Locate the cell with the specified text and output its [X, Y] center coordinate. 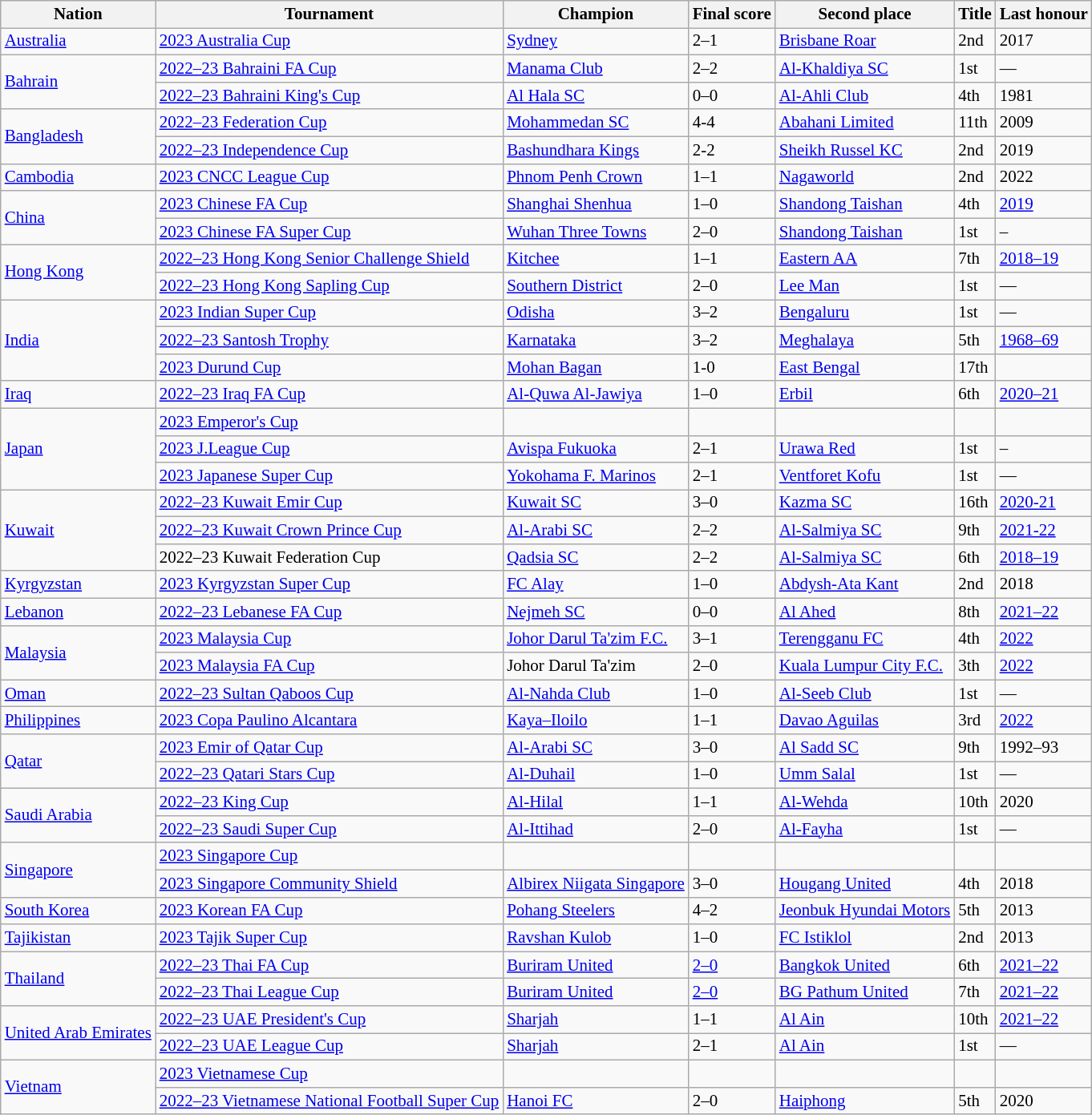
2023 Indian Super Cup [329, 313]
India [79, 341]
2022–23 Independence Cup [329, 150]
2023 Vietnamese Cup [329, 1073]
South Korea [79, 911]
Lebanon [79, 612]
Wuhan Three Towns [596, 232]
Hougang United [864, 883]
East Bengal [864, 367]
Nejmeh SC [596, 612]
16th [975, 503]
Pohang Steelers [596, 911]
Johor Darul Ta'zim [596, 666]
3rd [975, 721]
Hanoi FC [596, 1101]
2-2 [732, 150]
2022–23 Thai FA Cup [329, 965]
Phnom Penh Crown [596, 177]
Haiphong [864, 1101]
Al-Hilal [596, 802]
Qadsia SC [596, 558]
2022–23 Kuwait Crown Prince Cup [329, 531]
3th [975, 666]
2023 Chinese FA Super Cup [329, 232]
1-0 [732, 367]
Bengaluru [864, 313]
Brisbane Roar [864, 42]
Kuwait [79, 531]
2023 J.League Cup [329, 449]
11th [975, 123]
Odisha [596, 313]
Bashundhara Kings [596, 150]
2023 Malaysia FA Cup [329, 666]
Al Hala SC [596, 95]
2023 Copa Paulino Alcantara [329, 721]
United Arab Emirates [79, 1033]
Second place [864, 14]
Terengganu FC [864, 639]
2023 Emir of Qatar Cup [329, 748]
2023 Chinese FA Cup [329, 204]
2022–23 Bahraini King's Cup [329, 95]
Albirex Niigata Singapore [596, 883]
Abdysh-Ata Kant [864, 584]
2022–23 Hong Kong Senior Challenge Shield [329, 259]
Kyrgyzstan [79, 584]
Al-Seeb Club [864, 693]
Kitchee [596, 259]
Hong Kong [79, 273]
2022–23 Sultan Qaboos Cup [329, 693]
1992–93 [1044, 748]
2023 Singapore Cup [329, 856]
1981 [1044, 95]
2022–23 Lebanese FA Cup [329, 612]
Malaysia [79, 652]
2022–23 Hong Kong Sapling Cup [329, 286]
Singapore [79, 870]
2023 CNCC League Cup [329, 177]
2023 Durund Cup [329, 367]
4–2 [732, 911]
Mohammedan SC [596, 123]
2022–23 Federation Cup [329, 123]
Ventforet Kofu [864, 476]
2022–23 Vietnamese National Football Super Cup [329, 1101]
Sheikh Russel KC [864, 150]
FC Istiklol [864, 938]
Eastern AA [864, 259]
Thailand [79, 979]
2022–23 King Cup [329, 802]
Kaya–Iloilo [596, 721]
Al-Fayha [864, 829]
Japan [79, 449]
Bahrain [79, 83]
Al Sadd SC [864, 748]
Kazma SC [864, 503]
2009 [1044, 123]
Al-Nahda Club [596, 693]
2022–23 Qatari Stars Cup [329, 775]
Kuala Lumpur City F.C. [864, 666]
Tajikistan [79, 938]
Lee Man [864, 286]
Cambodia [79, 177]
Nation [79, 14]
2021-22 [1044, 531]
Saudi Arabia [79, 816]
Umm Salal [864, 775]
8th [975, 612]
BG Pathum United [864, 992]
2022–23 Bahraini FA Cup [329, 69]
Nagaworld [864, 177]
1968–69 [1044, 340]
2022–23 Santosh Trophy [329, 340]
Al-Ahli Club [864, 95]
4-4 [732, 123]
China [79, 218]
2022–23 Iraq FA Cup [329, 394]
Bangladesh [79, 136]
2022–23 UAE President's Cup [329, 1020]
2023 Kyrgyzstan Super Cup [329, 584]
Erbil [864, 394]
Mohan Bagan [596, 367]
2020-21 [1044, 503]
Avispa Fukuoka [596, 449]
2023 Tajik Super Cup [329, 938]
Australia [79, 42]
Abahani Limited [864, 123]
Jeonbuk Hyundai Motors [864, 911]
Philippines [79, 721]
Kuwait SC [596, 503]
2023 Malaysia Cup [329, 639]
Yokohama F. Marinos [596, 476]
FC Alay [596, 584]
Sydney [596, 42]
Last honour [1044, 14]
2017 [1044, 42]
Bangkok United [864, 965]
Johor Darul Ta'zim F.C. [596, 639]
Karnataka [596, 340]
3–1 [732, 639]
Al Ahed [864, 612]
Al-Wehda [864, 802]
Iraq [79, 394]
2023 Australia Cup [329, 42]
Meghalaya [864, 340]
Shanghai Shenhua [596, 204]
2022–23 UAE League Cup [329, 1047]
Al-Khaldiya SC [864, 69]
2022–23 Kuwait Federation Cup [329, 558]
Davao Aguilas [864, 721]
Champion [596, 14]
Tournament [329, 14]
Oman [79, 693]
Qatar [79, 762]
2023 Japanese Super Cup [329, 476]
Al-Duhail [596, 775]
Ravshan Kulob [596, 938]
2022–23 Saudi Super Cup [329, 829]
2020–21 [1044, 394]
2022–23 Kuwait Emir Cup [329, 503]
Final score [732, 14]
Southern District [596, 286]
Vietnam [79, 1087]
2023 Korean FA Cup [329, 911]
Al-Ittihad [596, 829]
2022–23 Thai League Cup [329, 992]
2023 Emperor's Cup [329, 422]
Title [975, 14]
2023 Singapore Community Shield [329, 883]
17th [975, 367]
Urawa Red [864, 449]
Manama Club [596, 69]
Al-Quwa Al-Jawiya [596, 394]
